Find where the given text appears and provide that cell's center as (X, Y) coordinate. 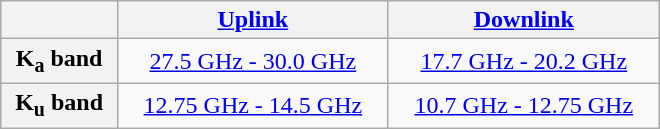
17.7 GHz - 20.2 GHz (524, 61)
27.5 GHz - 30.0 GHz (252, 61)
10.7 GHz - 12.75 GHz (524, 105)
Ka band (60, 61)
12.75 GHz - 14.5 GHz (252, 105)
Ku band (60, 105)
Downlink (524, 20)
Uplink (252, 20)
